For the text-containing cell, return its midpoint in (x, y) coordinate format. 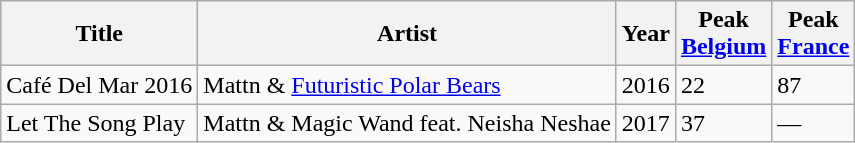
Mattn & Futuristic Polar Bears (408, 85)
— (814, 123)
Mattn & Magic Wand feat. Neisha Neshae (408, 123)
2017 (646, 123)
22 (723, 85)
Title (100, 34)
Let The Song Play (100, 123)
37 (723, 123)
Peak Belgium (723, 34)
Peak France (814, 34)
Artist (408, 34)
87 (814, 85)
Café Del Mar 2016 (100, 85)
2016 (646, 85)
Year (646, 34)
